Determine the (X, Y) coordinate at the center of the cell enclosing the given text.  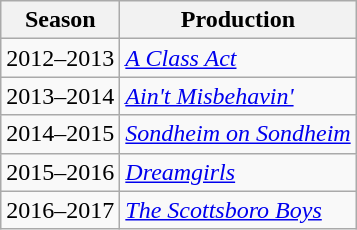
2012–2013 (60, 58)
2015–2016 (60, 172)
Ain't Misbehavin' (238, 96)
Season (60, 20)
A Class Act (238, 58)
2013–2014 (60, 96)
Production (238, 20)
2016–2017 (60, 210)
2014–2015 (60, 134)
Dreamgirls (238, 172)
The Scottsboro Boys (238, 210)
Sondheim on Sondheim (238, 134)
